Extract the [X, Y] coordinate from the center of the cell holding the provided text.  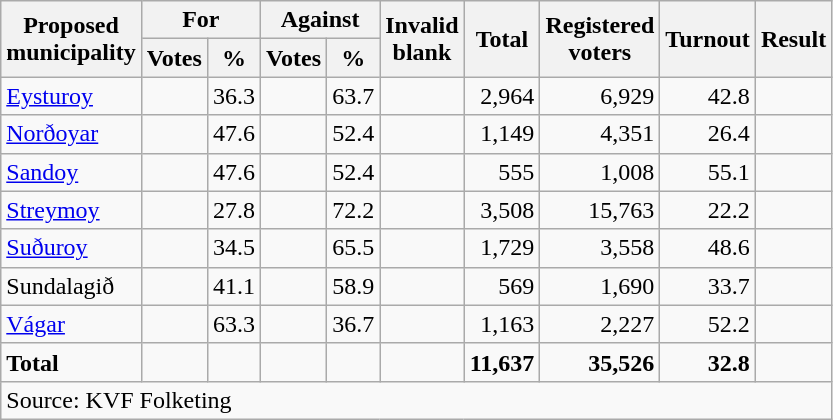
Result [793, 39]
Streymoy [71, 210]
3,558 [600, 248]
63.7 [354, 96]
Suðuroy [71, 248]
36.3 [234, 96]
52.2 [708, 324]
42.8 [708, 96]
48.6 [708, 248]
1,729 [502, 248]
63.3 [234, 324]
1,163 [502, 324]
2,964 [502, 96]
Norðoyar [71, 134]
555 [502, 172]
55.1 [708, 172]
Vágar [71, 324]
4,351 [600, 134]
33.7 [708, 286]
65.5 [354, 248]
27.8 [234, 210]
Sundalagið [71, 286]
15,763 [600, 210]
41.1 [234, 286]
26.4 [708, 134]
Source: KVF Folketing [416, 400]
For [200, 20]
Invalidblank [422, 39]
Sandoy [71, 172]
Registeredvoters [600, 39]
6,929 [600, 96]
58.9 [354, 286]
Proposedmunicipality [71, 39]
22.2 [708, 210]
Eysturoy [71, 96]
11,637 [502, 362]
1,008 [600, 172]
35,526 [600, 362]
32.8 [708, 362]
1,690 [600, 286]
72.2 [354, 210]
Turnout [708, 39]
3,508 [502, 210]
569 [502, 286]
2,227 [600, 324]
Against [320, 20]
34.5 [234, 248]
36.7 [354, 324]
1,149 [502, 134]
